Identify which cell holds the provided text, then report its (x, y) central coordinate. 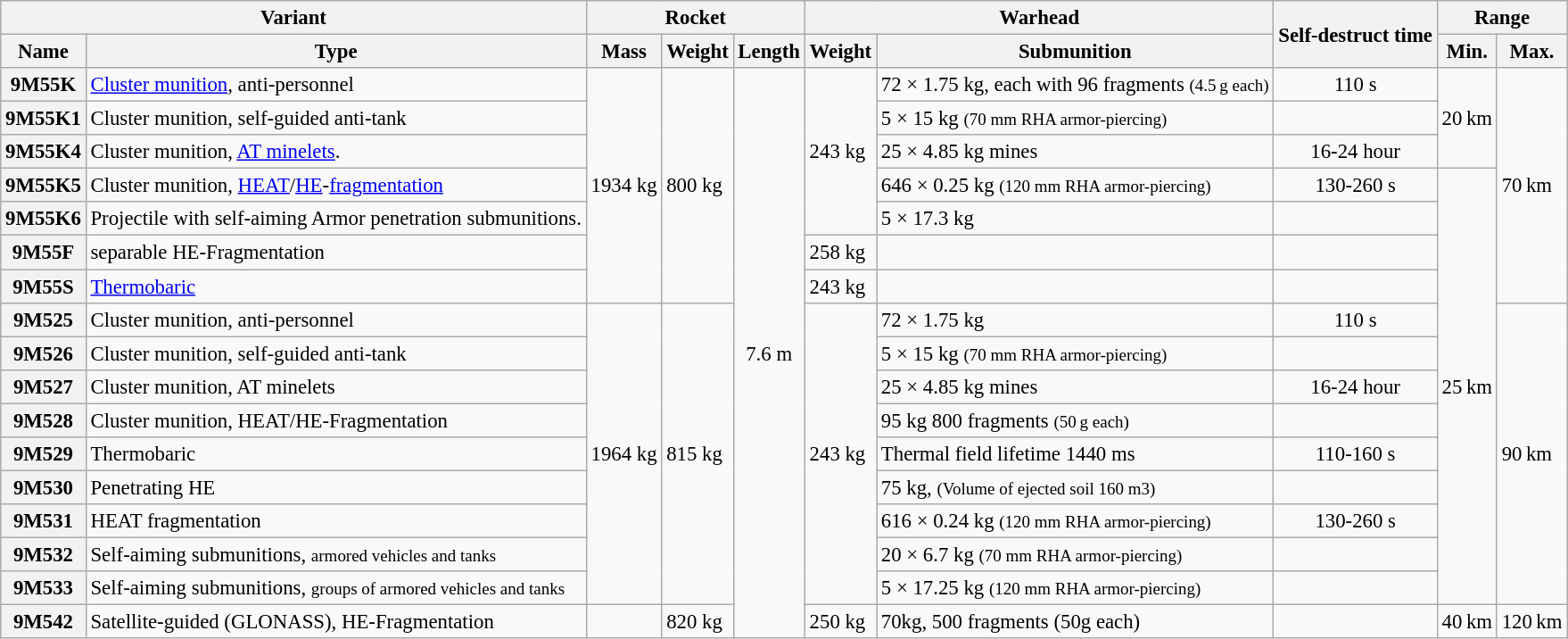
Mass (624, 52)
separable HE-Fragmentation (335, 253)
72 × 1.75 kg (1076, 319)
70kg, 500 fragments (50g each) (1076, 622)
75 kg, (Volume of ejected soil 160 m3) (1076, 487)
110-160 s (1356, 454)
9M527 (43, 386)
9M532 (43, 554)
1934 kg (624, 186)
Length (769, 52)
70 km (1531, 186)
9М542 (43, 622)
800 kg (697, 186)
Name (43, 52)
9M528 (43, 420)
95 kg 800 fragments (50 g each) (1076, 420)
9M529 (43, 454)
120 km (1531, 622)
Warhead (1039, 18)
Submunition (1076, 52)
Penetrating HE (335, 487)
Max. (1531, 52)
9M55S (43, 286)
25 km (1466, 387)
HEAT fragmentation (335, 521)
815 kg (697, 453)
5 × 17.25 kg (120 mm RHA armor-piercing) (1076, 588)
9M531 (43, 521)
Type (335, 52)
9M55K (43, 85)
9M530 (43, 487)
Variant (293, 18)
Self-aiming submunitions, groups of armored vehicles and tanks (335, 588)
9M525 (43, 319)
1964 kg (624, 453)
Satellite-guided (GLONASS), HE-Fragmentation (335, 622)
9M55K6 (43, 219)
Cluster munition, AT minelets (335, 386)
72 × 1.75 kg, each with 96 fragments (4.5 g each) (1076, 85)
Cluster munition, HEAT/HE-Fragmentation (335, 420)
9M55K1 (43, 119)
Cluster munition, AT minelets. (335, 152)
40 km (1466, 622)
Min. (1466, 52)
250 kg (840, 622)
9M55F (43, 253)
7.6 m (769, 353)
20 km (1466, 118)
Rocket (696, 18)
646 × 0.25 kg (120 mm RHA armor-piercing) (1076, 186)
Cluster munition, HEAT/HE-fragmentation (335, 186)
616 × 0.24 kg (120 mm RHA armor-piercing) (1076, 521)
90 km (1531, 453)
Self-aiming submunitions, armored vehicles and tanks (335, 554)
9M533 (43, 588)
820 kg (697, 622)
Range (1502, 18)
9M526 (43, 353)
20 × 6.7 kg (70 mm RHA armor-piercing) (1076, 554)
9M55K4 (43, 152)
Self-destruct time (1356, 34)
Thermal field lifetime 1440 ms (1076, 454)
9M55K5 (43, 186)
258 kg (840, 253)
5 × 17.3 kg (1076, 219)
Projectile with self-aiming Armor penetration submunitions. (335, 219)
